Provide the (x, y) coordinate of the cell's center where the given text is located.  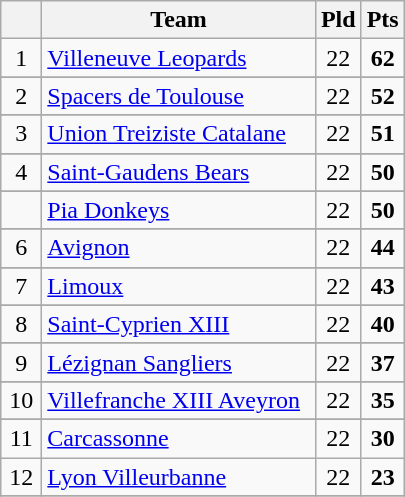
9 (22, 362)
12 (22, 477)
40 (382, 324)
Union Treiziste Catalane (179, 134)
62 (382, 58)
51 (382, 134)
8 (22, 324)
10 (22, 400)
43 (382, 286)
4 (22, 172)
23 (382, 477)
Villeneuve Leopards (179, 58)
Pld (338, 20)
Saint-Gaudens Bears (179, 172)
11 (22, 438)
Spacers de Toulouse (179, 96)
30 (382, 438)
Carcassonne (179, 438)
Pia Donkeys (179, 210)
Lyon Villeurbanne (179, 477)
Limoux (179, 286)
Saint-Cyprien XIII (179, 324)
Avignon (179, 248)
1 (22, 58)
Lézignan Sangliers (179, 362)
3 (22, 134)
37 (382, 362)
Team (179, 20)
2 (22, 96)
52 (382, 96)
Pts (382, 20)
Villefranche XIII Aveyron (179, 400)
7 (22, 286)
44 (382, 248)
35 (382, 400)
6 (22, 248)
